Find where the given text appears and provide that cell's center as [X, Y] coordinate. 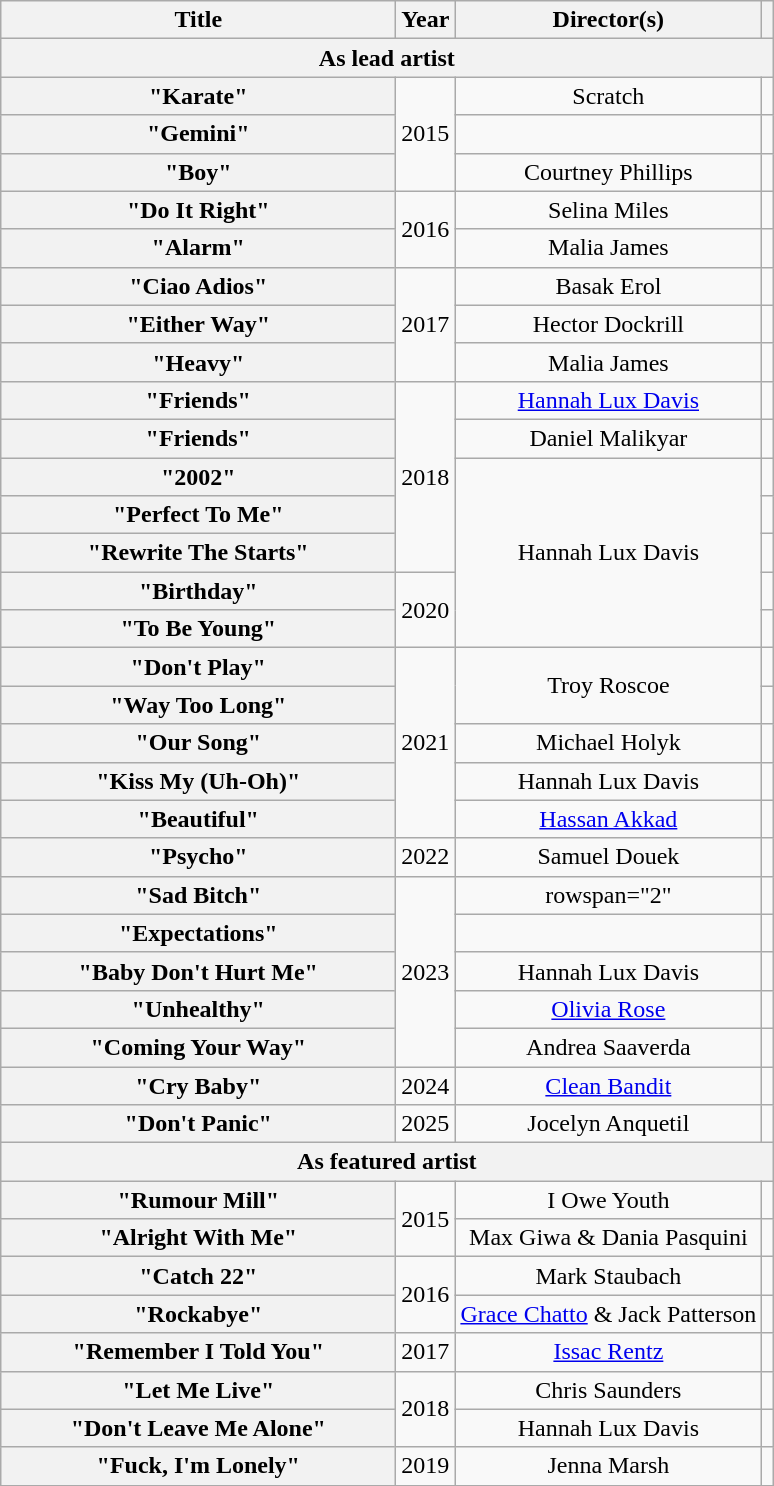
Basak Erol [608, 286]
Hassan Akkad [608, 819]
2025 [426, 1124]
2020 [426, 610]
Jenna Marsh [608, 1466]
"Rumour Mill" [198, 1200]
"Do It Right" [198, 210]
"Cry Baby" [198, 1085]
"Coming Your Way" [198, 1047]
"Boy" [198, 172]
"Expectations" [198, 933]
"Either Way" [198, 324]
Olivia Rose [608, 1009]
"Psycho" [198, 857]
Troy Roscoe [608, 686]
"Don't Panic" [198, 1124]
"Remember I Told You" [198, 1352]
Michael Holyk [608, 743]
"Rewrite The Starts" [198, 553]
"Catch 22" [198, 1276]
"To Be Young" [198, 629]
"Sad Bitch" [198, 895]
2024 [426, 1085]
Samuel Douek [608, 857]
"Ciao Adios" [198, 286]
Selina Miles [608, 210]
Chris Saunders [608, 1390]
"Birthday" [198, 591]
"Alarm" [198, 248]
2021 [426, 743]
"Let Me Live" [198, 1390]
"Rockabye" [198, 1314]
Grace Chatto & Jack Patterson [608, 1314]
As featured artist [387, 1162]
2023 [426, 971]
Hector Dockrill [608, 324]
"Don't Play" [198, 667]
Scratch [608, 96]
"Our Song" [198, 743]
"Kiss My (Uh-Oh)" [198, 781]
Courtney Phillips [608, 172]
Year [426, 20]
Max Giwa & Dania Pasquini [608, 1238]
"Beautiful" [198, 819]
2019 [426, 1466]
Jocelyn Anquetil [608, 1124]
"Karate" [198, 96]
"Fuck, I'm Lonely" [198, 1466]
rowspan="2" [608, 895]
Director(s) [608, 20]
"Way Too Long" [198, 705]
"Unhealthy" [198, 1009]
Issac Rentz [608, 1352]
Title [198, 20]
Andrea Saaverda [608, 1047]
2022 [426, 857]
I Owe Youth [608, 1200]
As lead artist [387, 58]
"Heavy" [198, 362]
"Alright With Me" [198, 1238]
Clean Bandit [608, 1085]
"Gemini" [198, 134]
"Baby Don't Hurt Me" [198, 971]
"Perfect To Me" [198, 515]
"Don't Leave Me Alone" [198, 1428]
Mark Staubach [608, 1276]
"2002" [198, 477]
Daniel Malikyar [608, 438]
